Return (x, y) of the center of cell containing provided text 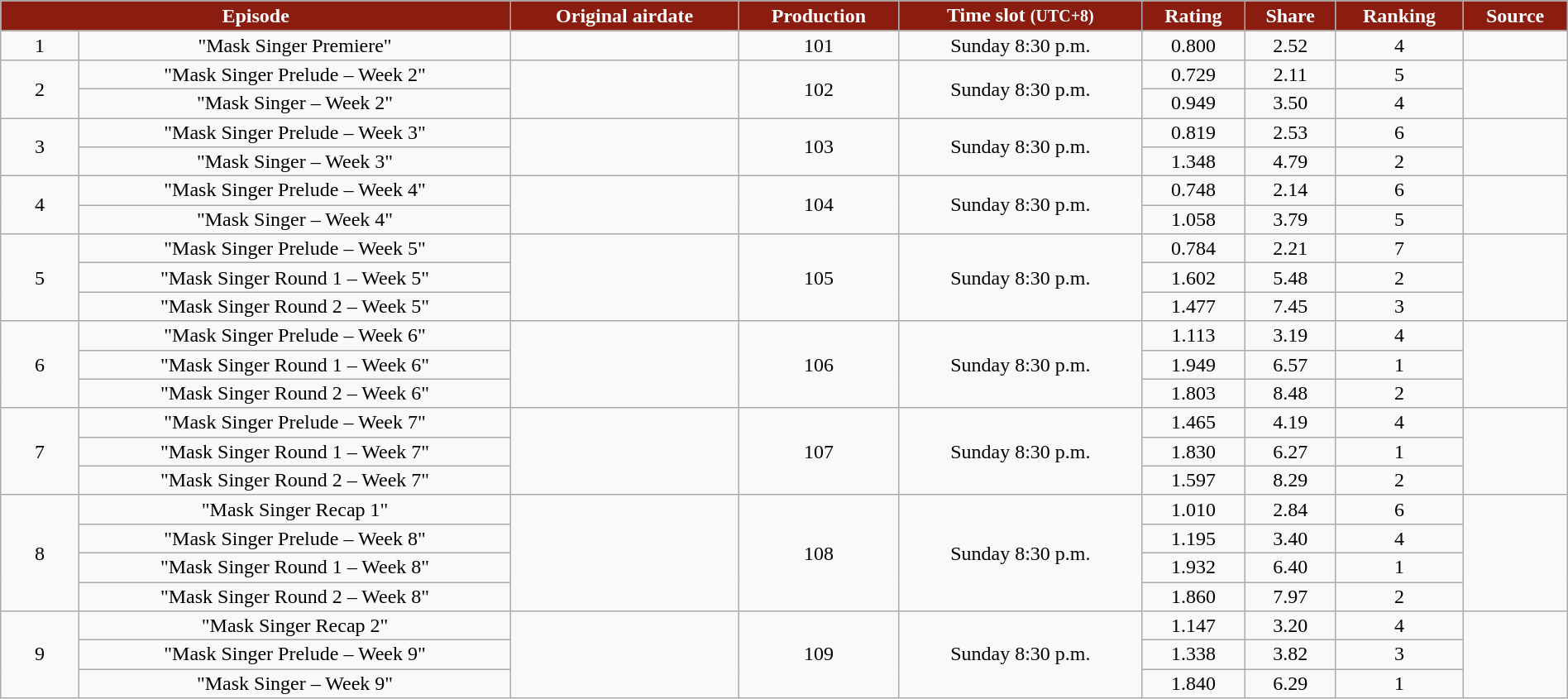
105 (819, 278)
3.79 (1290, 220)
"Mask Singer – Week 4" (294, 220)
2.52 (1290, 45)
8 (40, 553)
107 (819, 452)
1.803 (1193, 394)
"Mask Singer Recap 2" (294, 625)
1.830 (1193, 452)
102 (819, 89)
1.195 (1193, 538)
2.14 (1290, 190)
3.50 (1290, 103)
3.40 (1290, 538)
"Mask Singer Recap 1" (294, 510)
1.338 (1193, 655)
1.058 (1193, 220)
6.40 (1290, 567)
8.29 (1290, 480)
"Mask Singer Round 1 – Week 6" (294, 364)
"Mask Singer Prelude – Week 5" (294, 248)
Time slot (UTC+8) (1021, 17)
1.932 (1193, 567)
2.21 (1290, 248)
101 (819, 45)
"Mask Singer Prelude – Week 3" (294, 132)
"Mask Singer Prelude – Week 7" (294, 422)
1.840 (1193, 683)
"Mask Singer Prelude – Week 4" (294, 190)
Share (1290, 17)
4.79 (1290, 162)
Episode (256, 17)
"Mask Singer Prelude – Week 9" (294, 655)
1.010 (1193, 510)
1.860 (1193, 597)
2.53 (1290, 132)
"Mask Singer – Week 2" (294, 103)
5.48 (1290, 278)
"Mask Singer Prelude – Week 6" (294, 336)
1.602 (1193, 278)
106 (819, 364)
1.348 (1193, 162)
3.19 (1290, 336)
1.147 (1193, 625)
1.113 (1193, 336)
0.748 (1193, 190)
"Mask Singer Round 2 – Week 5" (294, 306)
1.949 (1193, 364)
"Mask Singer Prelude – Week 8" (294, 538)
1.465 (1193, 422)
Source (1515, 17)
0.729 (1193, 74)
0.819 (1193, 132)
2.84 (1290, 510)
8.48 (1290, 394)
109 (819, 655)
3.20 (1290, 625)
Ranking (1399, 17)
9 (40, 655)
"Mask Singer Round 2 – Week 6" (294, 394)
108 (819, 553)
"Mask Singer Round 2 – Week 7" (294, 480)
1.477 (1193, 306)
4.19 (1290, 422)
7.45 (1290, 306)
"Mask Singer Round 1 – Week 8" (294, 567)
"Mask Singer Round 2 – Week 8" (294, 597)
"Mask Singer – Week 9" (294, 683)
"Mask Singer Round 1 – Week 7" (294, 452)
6.57 (1290, 364)
2.11 (1290, 74)
0.784 (1193, 248)
103 (819, 146)
3.82 (1290, 655)
1.597 (1193, 480)
6.29 (1290, 683)
0.949 (1193, 103)
Production (819, 17)
0.800 (1193, 45)
7.97 (1290, 597)
Rating (1193, 17)
Original airdate (625, 17)
104 (819, 205)
"Mask Singer – Week 3" (294, 162)
"Mask Singer Prelude – Week 2" (294, 74)
"Mask Singer Premiere" (294, 45)
"Mask Singer Round 1 – Week 5" (294, 278)
6.27 (1290, 452)
